From the cell containing the given text, extract its center point as [X, Y] coordinate. 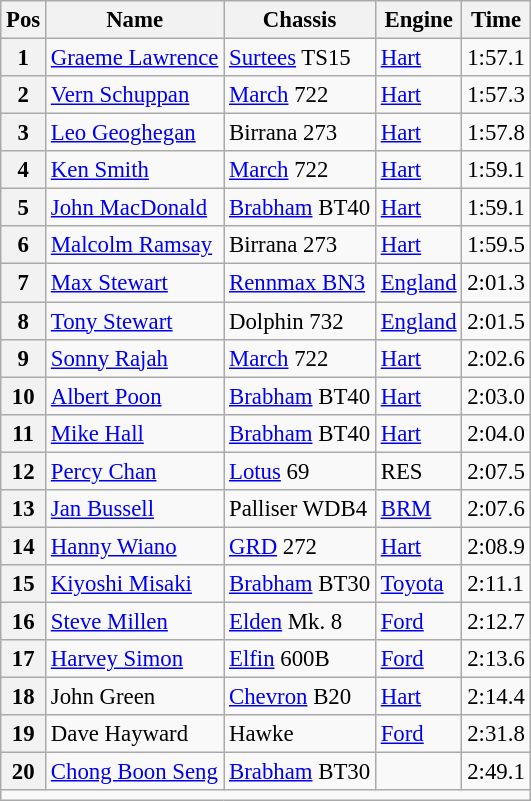
Dave Hayward [135, 734]
BRM [418, 509]
17 [24, 659]
Elden Mk. 8 [300, 621]
Harvey Simon [135, 659]
Steve Millen [135, 621]
11 [24, 433]
1:57.1 [496, 58]
2:01.3 [496, 283]
Max Stewart [135, 283]
Sonny Rajah [135, 358]
5 [24, 208]
2:04.0 [496, 433]
18 [24, 697]
2:13.6 [496, 659]
14 [24, 546]
8 [24, 321]
7 [24, 283]
Toyota [418, 584]
Malcolm Ramsay [135, 245]
2:14.4 [496, 697]
Palliser WDB4 [300, 509]
Chevron B20 [300, 697]
Hanny Wiano [135, 546]
Kiyoshi Misaki [135, 584]
Lotus 69 [300, 471]
RES [418, 471]
Vern Schuppan [135, 95]
2:12.7 [496, 621]
Dolphin 732 [300, 321]
Ken Smith [135, 170]
Name [135, 20]
4 [24, 170]
19 [24, 734]
Jan Bussell [135, 509]
1:59.5 [496, 245]
2:02.6 [496, 358]
Elfin 600B [300, 659]
Leo Geoghegan [135, 133]
12 [24, 471]
GRD 272 [300, 546]
Albert Poon [135, 396]
2 [24, 95]
2:07.5 [496, 471]
Engine [418, 20]
Pos [24, 20]
2:07.6 [496, 509]
2:31.8 [496, 734]
Percy Chan [135, 471]
Time [496, 20]
John MacDonald [135, 208]
Graeme Lawrence [135, 58]
2:11.1 [496, 584]
10 [24, 396]
15 [24, 584]
3 [24, 133]
1 [24, 58]
Hawke [300, 734]
John Green [135, 697]
1:57.8 [496, 133]
2:08.9 [496, 546]
Tony Stewart [135, 321]
2:01.5 [496, 321]
9 [24, 358]
13 [24, 509]
2:03.0 [496, 396]
1:57.3 [496, 95]
Chassis [300, 20]
16 [24, 621]
Surtees TS15 [300, 58]
Mike Hall [135, 433]
Chong Boon Seng [135, 772]
6 [24, 245]
Rennmax BN3 [300, 283]
2:49.1 [496, 772]
20 [24, 772]
